From the cell containing the given text, extract its center point as [X, Y] coordinate. 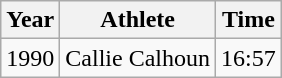
Callie Calhoun [138, 58]
Time [249, 20]
16:57 [249, 58]
Year [30, 20]
Athlete [138, 20]
1990 [30, 58]
